Provide the (X, Y) coordinate of the cell's center where the given text is located.  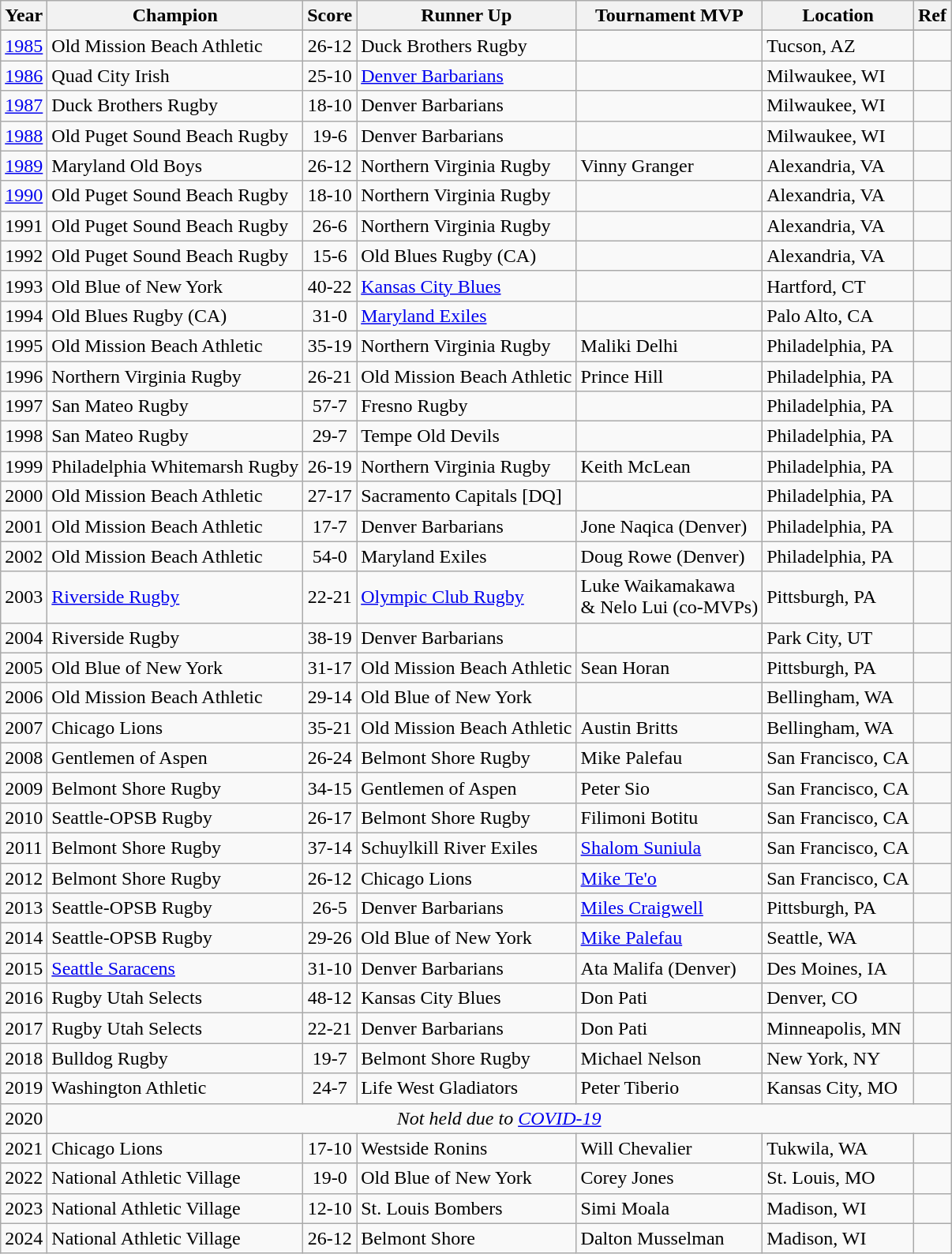
26-24 (330, 758)
Filimoni Botitu (669, 818)
31-17 (330, 668)
Des Moines, IA (838, 968)
2017 (24, 1028)
Maliki Delhi (669, 346)
19-6 (330, 136)
Park City, UT (838, 638)
Jone Naqica (Denver) (669, 526)
24-7 (330, 1088)
31-10 (330, 968)
31-0 (330, 316)
Seattle, WA (838, 938)
2004 (24, 638)
2006 (24, 698)
17-7 (330, 526)
29-7 (330, 436)
27-17 (330, 496)
29-26 (330, 938)
St. Louis Bombers (467, 1208)
26-17 (330, 818)
Miles Craigwell (669, 908)
Vinny Granger (669, 166)
St. Louis, MO (838, 1178)
Olympic Club Rugby (467, 597)
Fresno Rugby (467, 406)
Location (838, 16)
2018 (24, 1058)
Hartford, CT (838, 286)
2005 (24, 668)
2023 (24, 1208)
Tournament MVP (669, 16)
Kansas City, MO (838, 1088)
54-0 (330, 556)
2014 (24, 938)
Sacramento Capitals [DQ] (467, 496)
2009 (24, 788)
Tempe Old Devils (467, 436)
Westside Ronins (467, 1148)
1999 (24, 466)
Michael Nelson (669, 1058)
Keith McLean (669, 466)
1988 (24, 136)
1995 (24, 346)
2021 (24, 1148)
34-15 (330, 788)
Will Chevalier (669, 1148)
Luke Waikamakawa & Nelo Lui (co-MVPs) (669, 597)
2020 (24, 1118)
Quad City Irish (175, 76)
Schuylkill River Exiles (467, 848)
2008 (24, 758)
Mike Te'o (669, 878)
Philadelphia Whitemarsh Rugby (175, 466)
Bulldog Rugby (175, 1058)
Not held due to COVID-19 (499, 1118)
Year (24, 16)
1985 (24, 46)
Minneapolis, MN (838, 1028)
New York, NY (838, 1058)
2001 (24, 526)
Maryland Old Boys (175, 166)
2011 (24, 848)
1989 (24, 166)
Life West Gladiators (467, 1088)
29-14 (330, 698)
Belmont Shore (467, 1238)
2024 (24, 1238)
Corey Jones (669, 1178)
Seattle Saracens (175, 968)
26-5 (330, 908)
40-22 (330, 286)
26-6 (330, 226)
Austin Britts (669, 728)
2012 (24, 878)
12-10 (330, 1208)
25-10 (330, 76)
35-19 (330, 346)
2000 (24, 496)
Denver, CO (838, 998)
Washington Athletic (175, 1088)
Simi Moala (669, 1208)
Ata Malifa (Denver) (669, 968)
2016 (24, 998)
Runner Up (467, 16)
19-0 (330, 1178)
38-19 (330, 638)
2007 (24, 728)
35-21 (330, 728)
1987 (24, 106)
Peter Tiberio (669, 1088)
Doug Rowe (Denver) (669, 556)
2022 (24, 1178)
Champion (175, 16)
1998 (24, 436)
2013 (24, 908)
Sean Horan (669, 668)
Shalom Suniula (669, 848)
2010 (24, 818)
48-12 (330, 998)
15-6 (330, 256)
37-14 (330, 848)
Tukwila, WA (838, 1148)
Palo Alto, CA (838, 316)
2002 (24, 556)
26-21 (330, 376)
17-10 (330, 1148)
Tucson, AZ (838, 46)
Prince Hill (669, 376)
1986 (24, 76)
1992 (24, 256)
1990 (24, 196)
1993 (24, 286)
1994 (24, 316)
2015 (24, 968)
19-7 (330, 1058)
57-7 (330, 406)
Ref (931, 16)
Dalton Musselman (669, 1238)
2003 (24, 597)
26-19 (330, 466)
1991 (24, 226)
Peter Sio (669, 788)
1997 (24, 406)
Score (330, 16)
1996 (24, 376)
2019 (24, 1088)
